For the text-containing cell, return its midpoint in (X, Y) coordinate format. 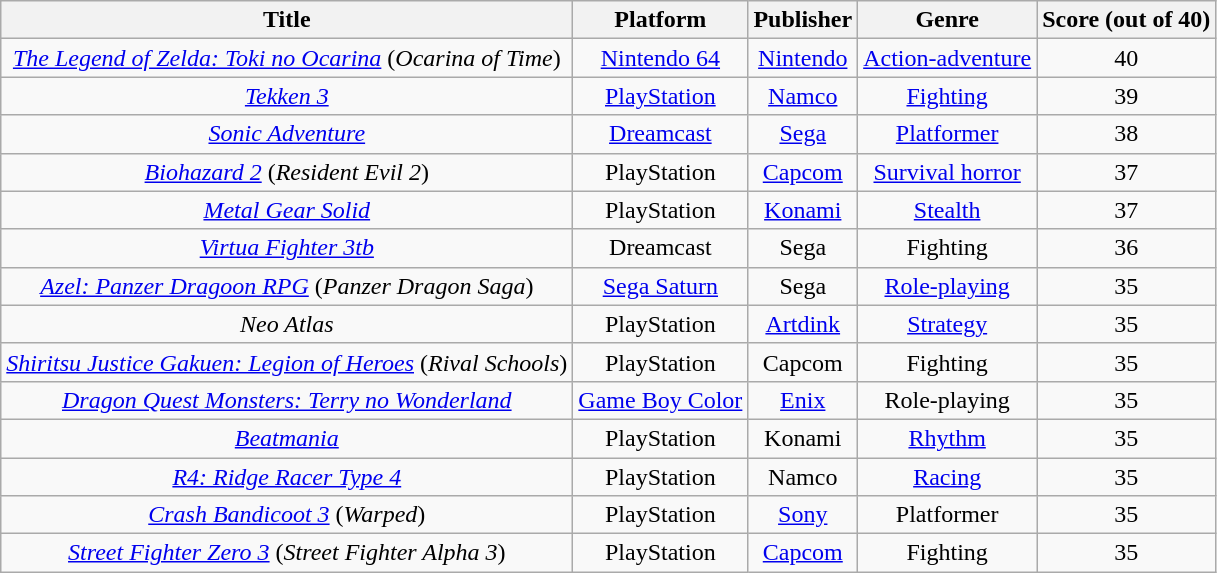
Dragon Quest Monsters: Terry no Wonderland (287, 400)
Azel: Panzer Dragoon RPG (Panzer Dragon Saga) (287, 286)
Biohazard 2 (Resident Evil 2) (287, 172)
Strategy (948, 324)
Stealth (948, 210)
Survival horror (948, 172)
Neo Atlas (287, 324)
Virtua Fighter 3tb (287, 248)
Publisher (803, 20)
Title (287, 20)
Sony (803, 515)
Nintendo 64 (660, 58)
Tekken 3 (287, 96)
Nintendo (803, 58)
The Legend of Zelda: Toki no Ocarina (Ocarina of Time) (287, 58)
Rhythm (948, 438)
40 (1126, 58)
Shiritsu Justice Gakuen: Legion of Heroes (Rival Schools) (287, 362)
Platform (660, 20)
Sega Saturn (660, 286)
Crash Bandicoot 3 (Warped) (287, 515)
39 (1126, 96)
Enix (803, 400)
36 (1126, 248)
Beatmania (287, 438)
Artdink (803, 324)
Genre (948, 20)
Score (out of 40) (1126, 20)
R4: Ridge Racer Type 4 (287, 477)
Action-adventure (948, 58)
Street Fighter Zero 3 (Street Fighter Alpha 3) (287, 553)
Racing (948, 477)
38 (1126, 134)
Game Boy Color (660, 400)
Metal Gear Solid (287, 210)
Sonic Adventure (287, 134)
